Pinpoint the cell where the given text exists, returning its [X, Y] midpoint coordinate. 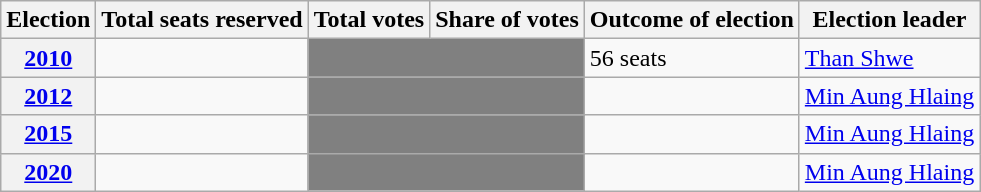
Total votes [369, 20]
56 seats [692, 58]
2015 [48, 134]
Than Shwe [889, 58]
Total seats reserved [202, 20]
Share of votes [508, 20]
2020 [48, 172]
2012 [48, 96]
Outcome of election [692, 20]
2010 [48, 58]
Election leader [889, 20]
Election [48, 20]
